Identify which cell holds the provided text, then report its [x, y] central coordinate. 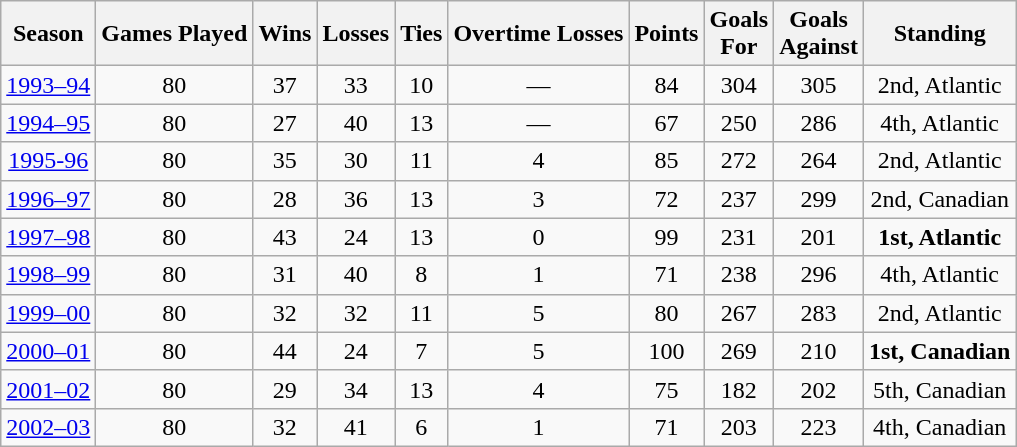
203 [739, 427]
237 [739, 199]
201 [819, 237]
29 [285, 389]
GoalsAgainst [819, 34]
5th, Canadian [939, 389]
Ties [422, 34]
4th, Canadian [939, 427]
84 [666, 85]
1997–98 [48, 237]
Wins [285, 34]
28 [285, 199]
7 [422, 351]
182 [739, 389]
1st, Canadian [939, 351]
1999–00 [48, 313]
238 [739, 275]
75 [666, 389]
299 [819, 199]
33 [356, 85]
35 [285, 161]
Standing [939, 34]
269 [739, 351]
8 [422, 275]
2002–03 [48, 427]
Points [666, 34]
267 [739, 313]
1994–95 [48, 123]
41 [356, 427]
3 [538, 199]
72 [666, 199]
67 [666, 123]
283 [819, 313]
6 [422, 427]
296 [819, 275]
2001–02 [48, 389]
100 [666, 351]
31 [285, 275]
27 [285, 123]
85 [666, 161]
305 [819, 85]
Season [48, 34]
43 [285, 237]
2nd, Canadian [939, 199]
1998–99 [48, 275]
10 [422, 85]
1993–94 [48, 85]
99 [666, 237]
2000–01 [48, 351]
286 [819, 123]
304 [739, 85]
1995-96 [48, 161]
GoalsFor [739, 34]
44 [285, 351]
Overtime Losses [538, 34]
Games Played [174, 34]
34 [356, 389]
223 [819, 427]
36 [356, 199]
264 [819, 161]
231 [739, 237]
Losses [356, 34]
37 [285, 85]
0 [538, 237]
1st, Atlantic [939, 237]
210 [819, 351]
202 [819, 389]
250 [739, 123]
30 [356, 161]
272 [739, 161]
1996–97 [48, 199]
